Determine the (x, y) coordinate at the center of the cell enclosing the given text.  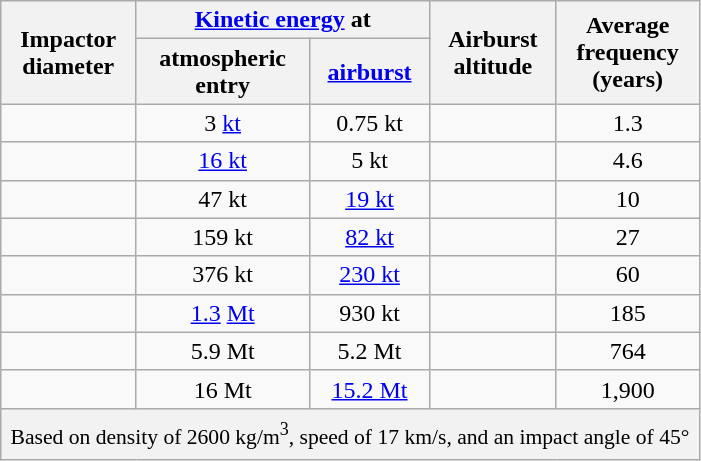
5.2 Mt (370, 351)
230 kt (370, 275)
159 kt (223, 237)
Airburstaltitude (492, 52)
1.3 Mt (223, 313)
Kinetic energy at (283, 20)
5 kt (370, 161)
3 kt (223, 123)
atmosphericentry (223, 72)
930 kt (370, 313)
4.6 (628, 161)
16 Mt (223, 389)
27 (628, 237)
5.9 Mt (223, 351)
Averagefrequency(years) (628, 52)
1.3 (628, 123)
764 (628, 351)
airburst (370, 72)
19 kt (370, 199)
82 kt (370, 237)
Impactordiameter (68, 52)
47 kt (223, 199)
0.75 kt (370, 123)
10 (628, 199)
16 kt (223, 161)
1,900 (628, 389)
Based on density of 2600 kg/m3, speed of 17 km/s, and an impact angle of 45° (350, 434)
60 (628, 275)
15.2 Mt (370, 389)
376 kt (223, 275)
185 (628, 313)
